Capture the cell that displays the provided text and extract its (x, y) central coordinate. 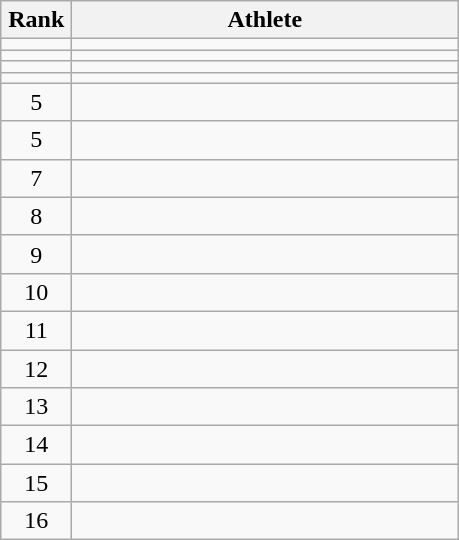
8 (36, 216)
Rank (36, 20)
13 (36, 407)
9 (36, 254)
15 (36, 483)
7 (36, 178)
11 (36, 330)
10 (36, 292)
12 (36, 369)
Athlete (265, 20)
14 (36, 445)
16 (36, 521)
